Extract the (x, y) coordinate from the center of the cell holding the provided text.  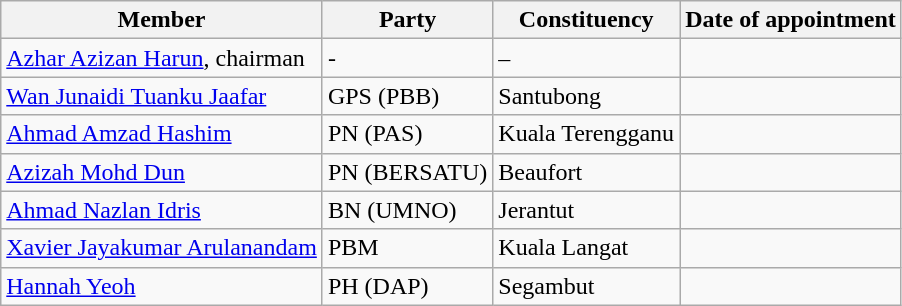
Xavier Jayakumar Arulanandam (162, 248)
Azhar Azizan Harun, chairman (162, 58)
PN (PAS) (407, 134)
Wan Junaidi Tuanku Jaafar (162, 96)
Constituency (586, 20)
PBM (407, 248)
Santubong (586, 96)
Hannah Yeoh (162, 286)
Ahmad Nazlan Idris (162, 210)
Kuala Terengganu (586, 134)
– (586, 58)
Party (407, 20)
Member (162, 20)
PH (DAP) (407, 286)
BN (UMNO) (407, 210)
Ahmad Amzad Hashim (162, 134)
Beaufort (586, 172)
- (407, 58)
Azizah Mohd Dun (162, 172)
Date of appointment (791, 20)
Kuala Langat (586, 248)
Jerantut (586, 210)
PN (BERSATU) (407, 172)
GPS (PBB) (407, 96)
Segambut (586, 286)
